Provide the [x, y] coordinate of the cell's center where the given text is located.  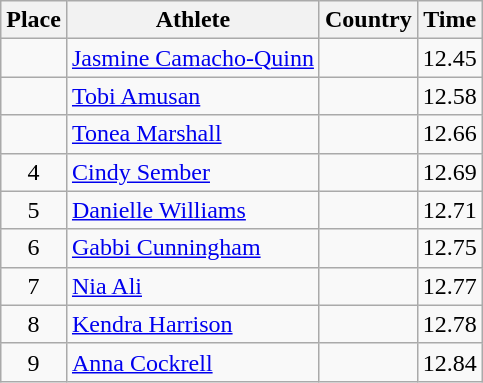
Tonea Marshall [192, 134]
12.78 [450, 324]
Country [368, 20]
8 [34, 324]
Kendra Harrison [192, 324]
Tobi Amusan [192, 96]
4 [34, 172]
12.77 [450, 286]
Danielle Williams [192, 210]
Time [450, 20]
Gabbi Cunningham [192, 248]
6 [34, 248]
Nia Ali [192, 286]
12.66 [450, 134]
Cindy Sember [192, 172]
7 [34, 286]
12.58 [450, 96]
Jasmine Camacho-Quinn [192, 58]
5 [34, 210]
12.71 [450, 210]
12.75 [450, 248]
12.69 [450, 172]
Anna Cockrell [192, 362]
Athlete [192, 20]
12.84 [450, 362]
Place [34, 20]
9 [34, 362]
12.45 [450, 58]
